Return the (x, y) coordinate for the center point of the cell that contains the specified text.  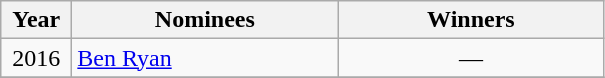
Ben Ryan (205, 58)
Year (36, 20)
— (471, 58)
2016 (36, 58)
Winners (471, 20)
Nominees (205, 20)
